Identify which cell holds the provided text, then report its [X, Y] central coordinate. 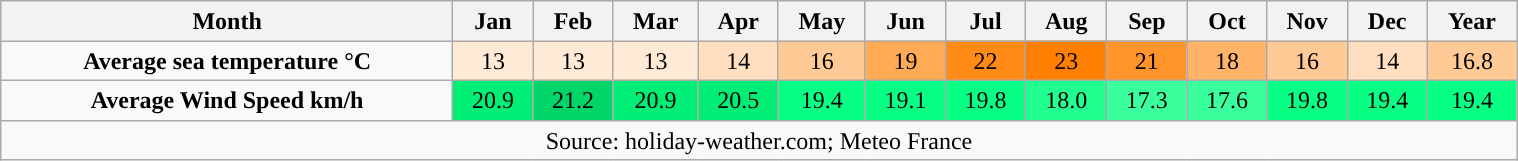
17.6 [1227, 100]
19 [905, 61]
Source: holiday-weather.com; Meteo France [758, 140]
17.3 [1147, 100]
Apr [738, 21]
Jun [905, 21]
16.8 [1472, 61]
Mar [656, 21]
19.1 [905, 100]
Month [227, 21]
21 [1147, 61]
21.2 [573, 100]
Average Wind Speed km/h [227, 100]
Aug [1066, 21]
Sep [1147, 21]
Year [1472, 21]
Feb [573, 21]
Jul [986, 21]
May [822, 21]
Oct [1227, 21]
18.0 [1066, 100]
Nov [1307, 21]
Jan [493, 21]
23 [1066, 61]
20.5 [738, 100]
Dec [1387, 21]
22 [986, 61]
Average sea temperature °C [227, 61]
18 [1227, 61]
